Pinpoint the cell where the given text exists, returning its [X, Y] midpoint coordinate. 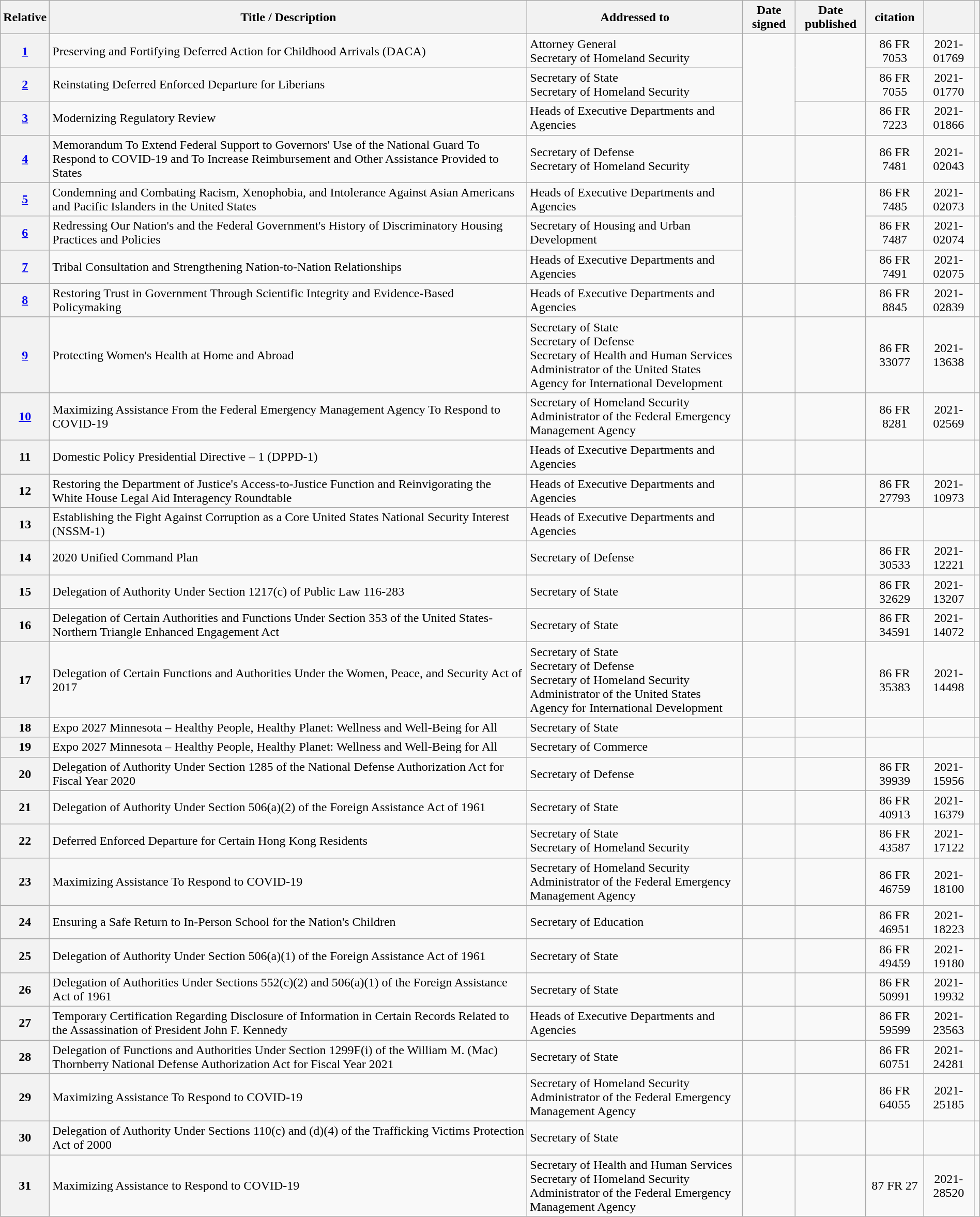
Delegation of Authority Under Section 1285 of the National Defense Authorization Act for Fiscal Year 2020 [288, 773]
Delegation of Certain Functions and Authorities Under the Women, Peace, and Security Act of 2017 [288, 680]
86 FR 7481 [894, 159]
86 FR 27793 [894, 490]
2021-19932 [949, 990]
Attorney GeneralSecretary of Homeland Security [635, 51]
29 [25, 1098]
86 FR 7223 [894, 118]
Secretary of DefenseSecretary of Homeland Security [635, 159]
Delegation of Authorities Under Sections 552(c)(2) and 506(a)(1) of the Foreign Assistance Act of 1961 [288, 990]
86 FR 46951 [894, 922]
86 FR 8281 [894, 416]
25 [25, 955]
86 FR 35383 [894, 680]
86 FR 8845 [894, 300]
24 [25, 922]
2021-01866 [949, 118]
30 [25, 1138]
14 [25, 558]
Deferred Enforced Departure for Certain Hong Kong Residents [288, 841]
2021-01769 [949, 51]
11 [25, 457]
86 FR 30533 [894, 558]
2021-19180 [949, 955]
86 FR 43587 [894, 841]
Date published [831, 18]
86 FR 59599 [894, 1023]
6 [25, 233]
86 FR 40913 [894, 808]
5 [25, 200]
Secretary of StateSecretary of DefenseSecretary of Health and Human ServicesAdministrator of the United States Agency for International Development [635, 355]
Delegation of Certain Authorities and Functions Under Section 353 of the United States-Northern Triangle Enhanced Engagement Act [288, 626]
Maximizing Assistance to Respond to COVID-19 [288, 1186]
Title / Description [288, 18]
2021-02075 [949, 267]
2021-02073 [949, 200]
15 [25, 591]
23 [25, 881]
2021-28520 [949, 1186]
Domestic Policy Presidential Directive – 1 (DPPD-1) [288, 457]
2021-01770 [949, 85]
10 [25, 416]
Delegation of Authority Under Sections 110(c) and (d)(4) of the Trafficking Victims Protection Act of 2000 [288, 1138]
1 [25, 51]
17 [25, 680]
2020 Unified Command Plan [288, 558]
87 FR 27 [894, 1186]
2021-23563 [949, 1023]
Date signed [769, 18]
19 [25, 747]
2021-12221 [949, 558]
26 [25, 990]
2021-15956 [949, 773]
86 FR 7491 [894, 267]
2021-02569 [949, 416]
Establishing the Fight Against Corruption as a Core United States National Security Interest (NSSM-1) [288, 524]
2021-24281 [949, 1057]
Restoring the Department of Justice's Access-to-Justice Function and Reinvigorating the White House Legal Aid Interagency Roundtable [288, 490]
86 FR 49459 [894, 955]
Tribal Consultation and Strengthening Nation-to-Nation Relationships [288, 267]
86 FR 39939 [894, 773]
3 [25, 118]
22 [25, 841]
2021-02839 [949, 300]
9 [25, 355]
86 FR 34591 [894, 626]
21 [25, 808]
Temporary Certification Regarding Disclosure of Information in Certain Records Related to the Assassination of President John F. Kennedy [288, 1023]
Secretary of Commerce [635, 747]
2021-18100 [949, 881]
86 FR 7487 [894, 233]
Addressed to [635, 18]
86 FR 7053 [894, 51]
86 FR 50991 [894, 990]
Secretary of StateSecretary of DefenseSecretary of Homeland SecurityAdministrator of the United States Agency for International Development [635, 680]
Restoring Trust in Government Through Scientific Integrity and Evidence-Based Policymaking [288, 300]
2021-18223 [949, 922]
86 FR 7485 [894, 200]
4 [25, 159]
2021-17122 [949, 841]
86 FR 46759 [894, 881]
86 FR 64055 [894, 1098]
Secretary of Health and Human ServicesSecretary of Homeland SecurityAdministrator of the Federal Emergency Management Agency [635, 1186]
Delegation of Authority Under Section 506(a)(2) of the Foreign Assistance Act of 1961 [288, 808]
2021-13638 [949, 355]
2021-02074 [949, 233]
Condemning and Combating Racism, Xenophobia, and Intolerance Against Asian Americans and Pacific Islanders in the United States [288, 200]
citation [894, 18]
86 FR 7055 [894, 85]
12 [25, 490]
2021-13207 [949, 591]
Preserving and Fortifying Deferred Action for Childhood Arrivals (DACA) [288, 51]
Reinstating Deferred Enforced Departure for Liberians [288, 85]
2 [25, 85]
Relative [25, 18]
Delegation of Authority Under Section 1217(c) of Public Law 116-283 [288, 591]
20 [25, 773]
27 [25, 1023]
Redressing Our Nation's and the Federal Government's History of Discriminatory Housing Practices and Policies [288, 233]
Maximizing Assistance From the Federal Emergency Management Agency To Respond to COVID-19 [288, 416]
16 [25, 626]
86 FR 60751 [894, 1057]
Secretary of Housing and Urban Development [635, 233]
Protecting Women's Health at Home and Abroad [288, 355]
13 [25, 524]
2021-02043 [949, 159]
Ensuring a Safe Return to In-Person School for the Nation's Children [288, 922]
2021-14498 [949, 680]
2021-16379 [949, 808]
Modernizing Regulatory Review [288, 118]
2021-25185 [949, 1098]
2021-14072 [949, 626]
7 [25, 267]
18 [25, 727]
86 FR 32629 [894, 591]
2021-10973 [949, 490]
Delegation of Authority Under Section 506(a)(1) of the Foreign Assistance Act of 1961 [288, 955]
28 [25, 1057]
86 FR 33077 [894, 355]
31 [25, 1186]
8 [25, 300]
Secretary of Education [635, 922]
